Detect which cell encompasses the target text, then output its [X, Y] center coordinate. 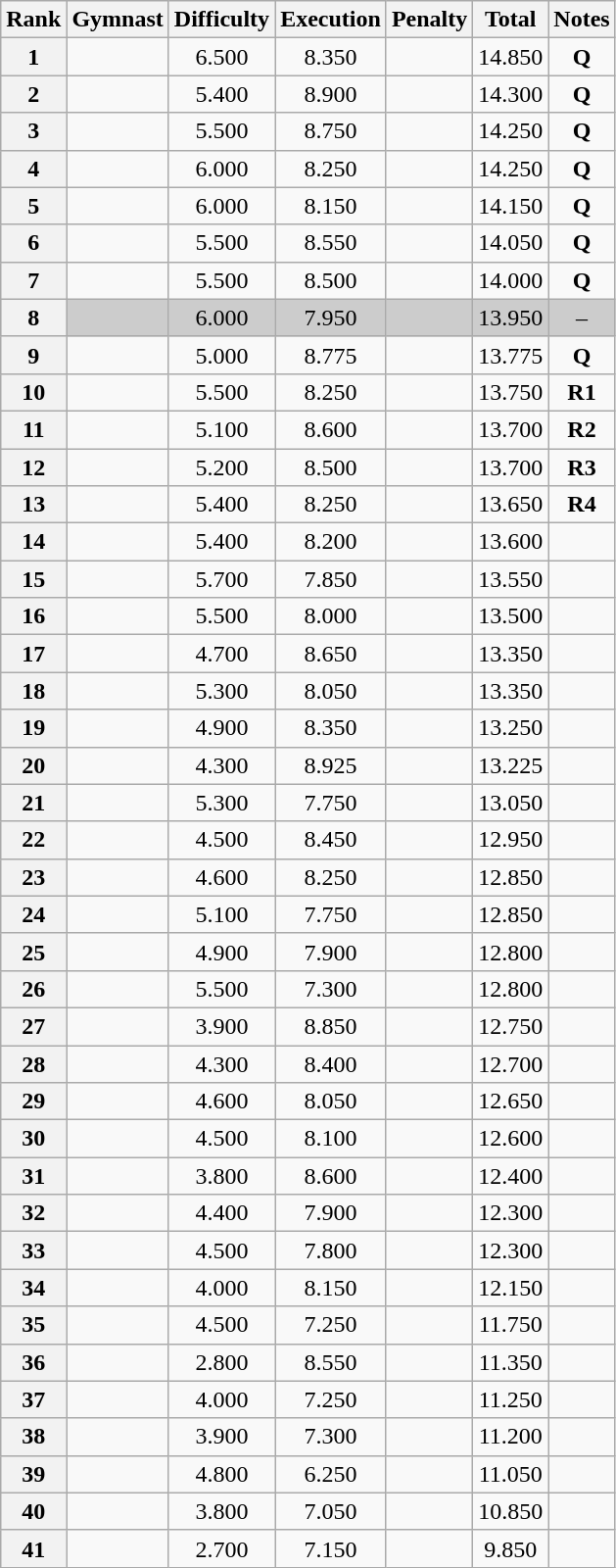
13.225 [511, 765]
14.050 [511, 243]
15 [33, 579]
7.150 [331, 1548]
4 [33, 169]
10 [33, 392]
33 [33, 1250]
39 [33, 1474]
7.950 [331, 318]
8.650 [331, 654]
6.500 [221, 57]
10.850 [511, 1511]
2.800 [221, 1362]
30 [33, 1139]
40 [33, 1511]
29 [33, 1102]
22 [33, 840]
8 [33, 318]
17 [33, 654]
12 [33, 467]
13.500 [511, 616]
8.775 [331, 355]
12.150 [511, 1288]
12.700 [511, 1063]
13.600 [511, 542]
35 [33, 1325]
16 [33, 616]
7 [33, 280]
8.000 [331, 616]
32 [33, 1213]
23 [33, 877]
R3 [582, 467]
12.600 [511, 1139]
11.350 [511, 1362]
Penalty [429, 20]
Gymnast [118, 20]
5.000 [221, 355]
34 [33, 1288]
13.250 [511, 728]
14.000 [511, 280]
R1 [582, 392]
5.200 [221, 467]
8.400 [331, 1063]
7.050 [331, 1511]
– [582, 318]
12.650 [511, 1102]
13.550 [511, 579]
13 [33, 505]
4.400 [221, 1213]
26 [33, 989]
37 [33, 1399]
Total [511, 20]
11 [33, 429]
25 [33, 952]
19 [33, 728]
13.750 [511, 392]
14.300 [511, 94]
4.800 [221, 1474]
R4 [582, 505]
41 [33, 1548]
18 [33, 691]
14.150 [511, 206]
11.250 [511, 1399]
2 [33, 94]
5.700 [221, 579]
2.700 [221, 1548]
Difficulty [221, 20]
14 [33, 542]
6 [33, 243]
8.100 [331, 1139]
27 [33, 1026]
31 [33, 1176]
12.400 [511, 1176]
8.900 [331, 94]
38 [33, 1437]
Notes [582, 20]
8.925 [331, 765]
8.450 [331, 840]
13.650 [511, 505]
13.050 [511, 803]
7.850 [331, 579]
R2 [582, 429]
24 [33, 914]
6.250 [331, 1474]
11.050 [511, 1474]
9 [33, 355]
1 [33, 57]
8.750 [331, 131]
20 [33, 765]
4.700 [221, 654]
12.950 [511, 840]
13.950 [511, 318]
8.850 [331, 1026]
7.800 [331, 1250]
5 [33, 206]
9.850 [511, 1548]
28 [33, 1063]
12.750 [511, 1026]
8.200 [331, 542]
3 [33, 131]
Execution [331, 20]
13.775 [511, 355]
14.850 [511, 57]
11.750 [511, 1325]
21 [33, 803]
Rank [33, 20]
36 [33, 1362]
11.200 [511, 1437]
